Determine the (x, y) coordinate at the center of the cell enclosing the given text.  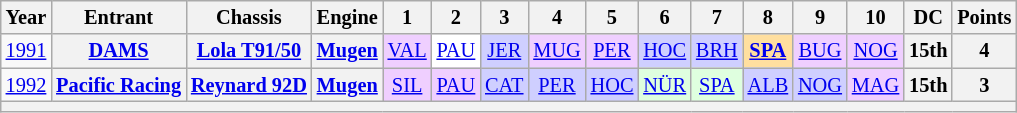
Pacific Racing (118, 85)
5 (612, 17)
7 (717, 17)
BRH (717, 51)
MAG (876, 85)
6 (664, 17)
ALB (768, 85)
SIL (408, 85)
8 (768, 17)
CAT (504, 85)
Points (984, 17)
Year (26, 17)
VAL (408, 51)
10 (876, 17)
NÜR (664, 85)
1991 (26, 51)
Reynard 92D (249, 85)
1992 (26, 85)
2 (456, 17)
Lola T91/50 (249, 51)
BUG (820, 51)
Engine (348, 17)
9 (820, 17)
Chassis (249, 17)
Entrant (118, 17)
DC (928, 17)
MUG (556, 51)
JER (504, 51)
1 (408, 17)
DAMS (118, 51)
